For the text-containing cell, return its midpoint in [x, y] coordinate format. 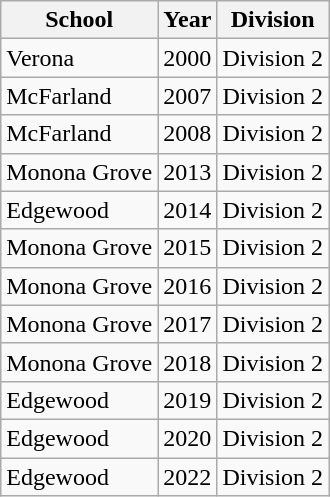
2017 [188, 324]
School [80, 20]
2015 [188, 248]
Verona [80, 58]
2018 [188, 362]
2016 [188, 286]
2008 [188, 134]
2019 [188, 400]
Division [273, 20]
2020 [188, 438]
2013 [188, 172]
2007 [188, 96]
2022 [188, 477]
2000 [188, 58]
Year [188, 20]
2014 [188, 210]
